For the text-containing cell, return its midpoint in (x, y) coordinate format. 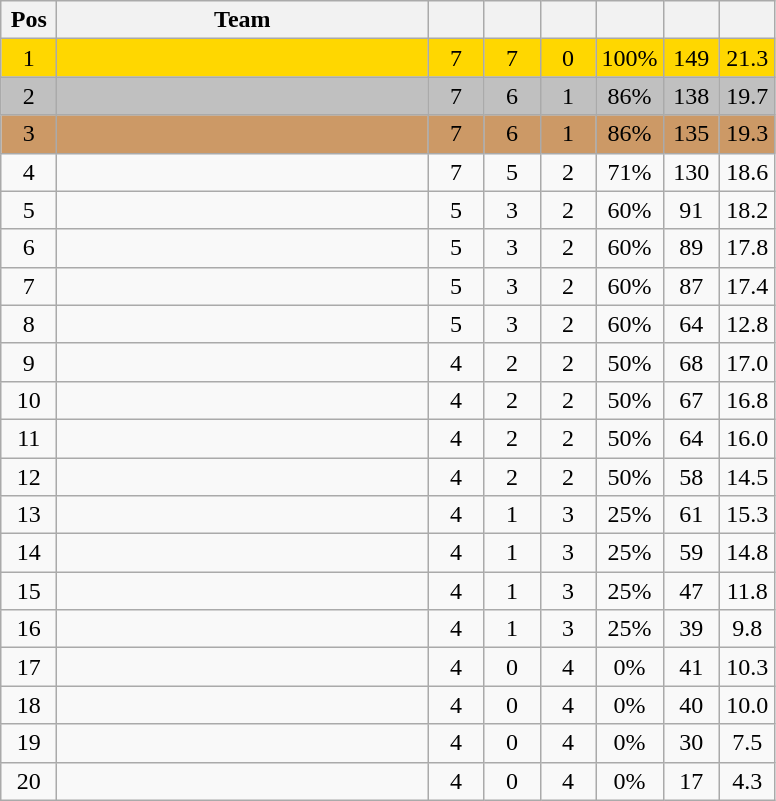
9 (29, 362)
12 (29, 477)
11 (29, 438)
59 (691, 553)
15.3 (747, 515)
58 (691, 477)
10.3 (747, 667)
12.8 (747, 324)
19 (29, 743)
18.6 (747, 172)
17.4 (747, 286)
18 (29, 705)
61 (691, 515)
16.8 (747, 400)
19.7 (747, 96)
11.8 (747, 591)
14 (29, 553)
130 (691, 172)
9.8 (747, 629)
13 (29, 515)
10.0 (747, 705)
100% (630, 58)
16.0 (747, 438)
10 (29, 400)
Pos (29, 20)
149 (691, 58)
71% (630, 172)
135 (691, 134)
4.3 (747, 781)
Team (242, 20)
91 (691, 210)
7.5 (747, 743)
8 (29, 324)
67 (691, 400)
15 (29, 591)
17.8 (747, 248)
87 (691, 286)
21.3 (747, 58)
30 (691, 743)
68 (691, 362)
138 (691, 96)
39 (691, 629)
40 (691, 705)
20 (29, 781)
16 (29, 629)
41 (691, 667)
89 (691, 248)
14.8 (747, 553)
47 (691, 591)
18.2 (747, 210)
17.0 (747, 362)
19.3 (747, 134)
14.5 (747, 477)
